Output the (X, Y) coordinate of the center of the cell containing the given text.  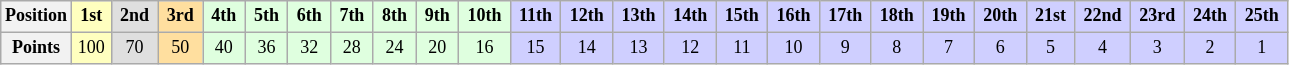
9 (845, 48)
21st (1050, 16)
12 (690, 48)
28 (352, 48)
Position (36, 16)
50 (180, 48)
7 (949, 48)
8th (394, 16)
20th (1000, 16)
19th (949, 16)
22nd (1103, 16)
15 (536, 48)
20 (438, 48)
12th (587, 16)
14 (587, 48)
4 (1103, 48)
5 (1050, 48)
16th (794, 16)
25th (1262, 16)
3 (1157, 48)
2 (1210, 48)
32 (310, 48)
36 (266, 48)
1st (91, 16)
6 (1000, 48)
6th (310, 16)
10 (794, 48)
70 (134, 48)
3rd (180, 16)
Points (36, 48)
9th (438, 16)
24th (1210, 16)
23rd (1157, 16)
14th (690, 16)
1 (1262, 48)
4th (224, 16)
11th (536, 16)
2nd (134, 16)
15th (742, 16)
10th (485, 16)
40 (224, 48)
13 (639, 48)
7th (352, 16)
17th (845, 16)
24 (394, 48)
16 (485, 48)
100 (91, 48)
18th (897, 16)
8 (897, 48)
5th (266, 16)
13th (639, 16)
11 (742, 48)
